Determine the (X, Y) coordinate at the center of the cell enclosing the given text.  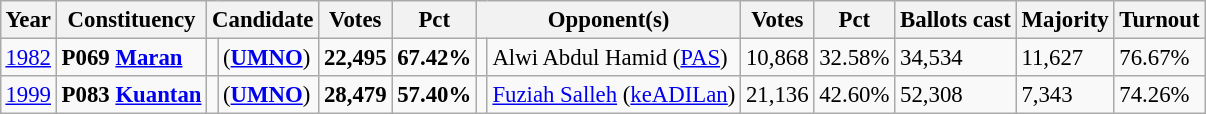
42.60% (854, 95)
Turnout (1160, 20)
P069 Maran (131, 57)
11,627 (1065, 57)
7,343 (1065, 95)
74.26% (1160, 95)
32.58% (854, 57)
21,136 (778, 95)
Candidate (263, 20)
57.40% (434, 95)
67.42% (434, 57)
28,479 (356, 95)
76.67% (1160, 57)
Alwi Abdul Hamid (PAS) (614, 57)
22,495 (356, 57)
Year (28, 20)
1999 (28, 95)
52,308 (956, 95)
Majority (1065, 20)
34,534 (956, 57)
Ballots cast (956, 20)
1982 (28, 57)
10,868 (778, 57)
Fuziah Salleh (keADILan) (614, 95)
P083 Kuantan (131, 95)
Opponent(s) (609, 20)
Constituency (131, 20)
